Scan for the cell matching the given text and deliver its (x, y) coordinate at center. 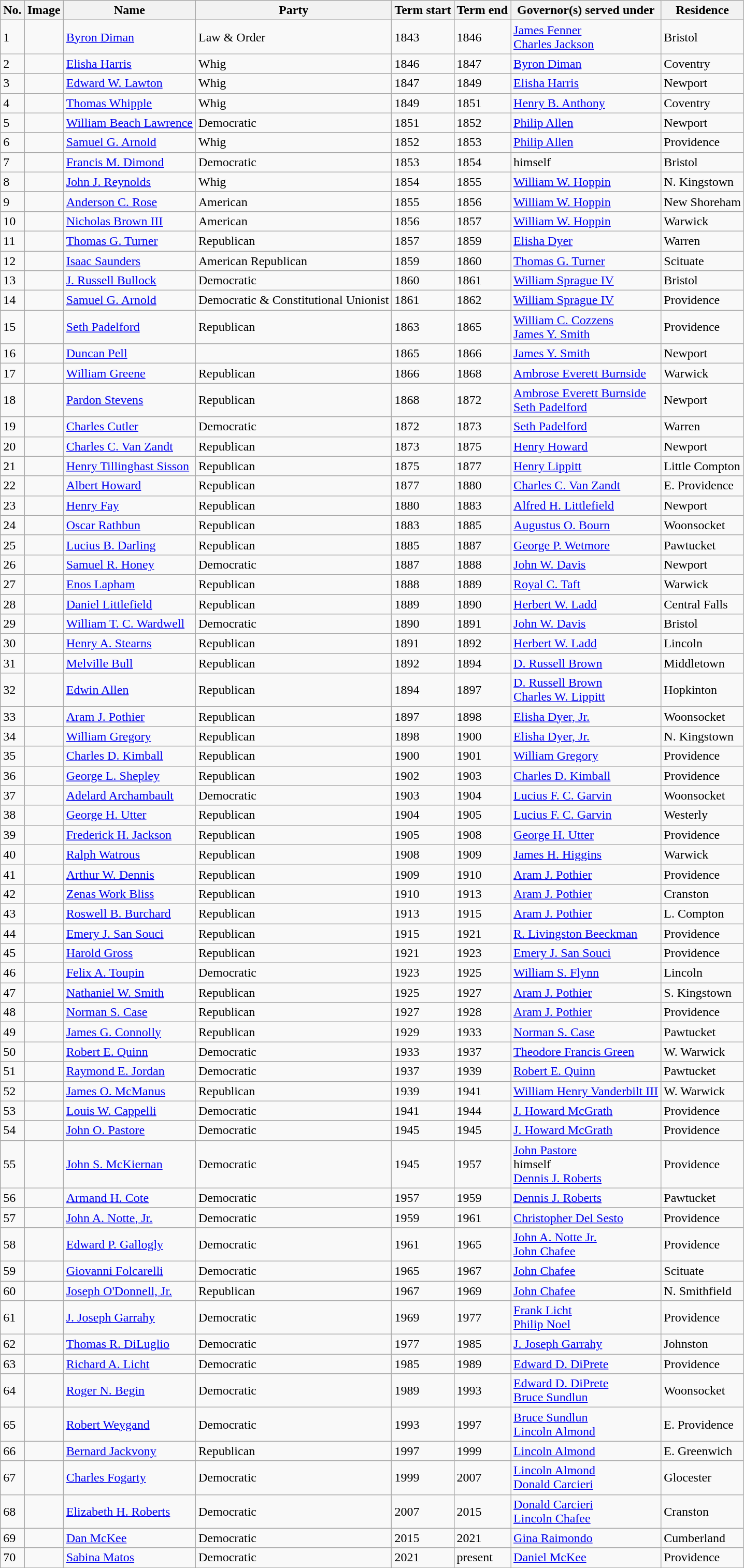
Name (130, 10)
37 (12, 795)
Bruce SundlunLincoln Almond (586, 1424)
28 (12, 604)
E. Greenwich (703, 1451)
John A. Notte, Jr. (130, 1217)
Henry Fay (130, 505)
Roger N. Begin (130, 1391)
No. (12, 10)
Frederick H. Jackson (130, 835)
Westerly (703, 815)
John PastorehimselfDennis J. Roberts (586, 1164)
Armand H. Cote (130, 1198)
50 (12, 1052)
18 (12, 400)
James O. McManus (130, 1091)
Oscar Rathbun (130, 525)
Adelard Archambault (130, 795)
Samuel R. Honey (130, 564)
Royal C. Taft (586, 584)
Party (294, 10)
Charles Fogarty (130, 1478)
63 (12, 1364)
Term start (423, 10)
Dennis J. Roberts (586, 1198)
Alfred H. Littlefield (586, 505)
54 (12, 1130)
62 (12, 1344)
Richard A. Licht (130, 1364)
Edward D. DiPrete (586, 1364)
present (482, 1558)
William Greene (130, 373)
17 (12, 373)
John J. Reynolds (130, 182)
William C. CozzensJames Y. Smith (586, 327)
13 (12, 281)
8 (12, 182)
Theodore Francis Green (586, 1052)
1863 (423, 327)
Elizabeth H. Roberts (130, 1511)
Frank LichtPhilip Noel (586, 1317)
Christopher Del Sesto (586, 1217)
James H. Higgins (586, 854)
48 (12, 1012)
49 (12, 1032)
Nathaniel W. Smith (130, 993)
5 (12, 123)
J. Russell Bullock (130, 281)
Raymond E. Jordan (130, 1071)
Duncan Pell (130, 354)
59 (12, 1271)
Donald CarcieriLincoln Chafee (586, 1511)
John S. McKiernan (130, 1164)
43 (12, 913)
1902 (423, 776)
Little Compton (703, 466)
15 (12, 327)
N. Smithfield (703, 1291)
Henry Howard (586, 446)
34 (12, 736)
Melville Bull (130, 663)
Isaac Saunders (130, 260)
himself (586, 162)
Johnston (703, 1344)
Felix A. Toupin (130, 973)
Henry Tillinghast Sisson (130, 466)
L. Compton (703, 913)
Anderson C. Rose (130, 201)
James FennerCharles Jackson (586, 37)
26 (12, 564)
John O. Pastore (130, 1130)
D. Russell BrownCharles W. Lippitt (586, 690)
Nicholas Brown III (130, 221)
20 (12, 446)
Robert Weygand (130, 1424)
1944 (482, 1111)
Augustus O. Bourn (586, 525)
58 (12, 1244)
Charles Cutler (130, 427)
Harold Gross (130, 953)
1843 (423, 37)
Zenas Work Bliss (130, 894)
Term end (482, 10)
Ralph Watrous (130, 854)
Edward D. DiPreteBruce Sundlun (586, 1391)
Ambrose Everett BurnsideSeth Padelford (586, 400)
61 (12, 1317)
53 (12, 1111)
George P. Wetmore (586, 545)
Edward P. Gallogly (130, 1244)
Lincoln Almond (586, 1451)
Albert Howard (130, 486)
11 (12, 241)
45 (12, 953)
1901 (482, 756)
Daniel McKee (586, 1558)
Governor(s) served under (586, 10)
44 (12, 934)
14 (12, 300)
56 (12, 1198)
Bernard Jackvony (130, 1451)
9 (12, 201)
Glocester (703, 1478)
25 (12, 545)
64 (12, 1391)
33 (12, 717)
66 (12, 1451)
2 (12, 64)
12 (12, 260)
Cumberland (703, 1538)
24 (12, 525)
1862 (482, 300)
Lucius B. Darling (130, 545)
4 (12, 103)
19 (12, 427)
10 (12, 221)
16 (12, 354)
31 (12, 663)
Democratic & Constitutional Unionist (294, 300)
Louis W. Cappelli (130, 1111)
1 (12, 37)
Elisha Dyer (586, 241)
Sabina Matos (130, 1558)
57 (12, 1217)
Image (44, 10)
Hopkinton (703, 690)
35 (12, 756)
60 (12, 1291)
Lincoln AlmondDonald Carcieri (586, 1478)
Daniel Littlefield (130, 604)
New Shoreham (703, 201)
American Republican (294, 260)
Francis M. Dimond (130, 162)
1929 (423, 1032)
Residence (703, 10)
23 (12, 505)
Edwin Allen (130, 690)
Enos Lapham (130, 584)
Joseph O'Donnell, Jr. (130, 1291)
D. Russell Brown (586, 663)
68 (12, 1511)
S. Kingstown (703, 993)
41 (12, 874)
Dan McKee (130, 1538)
40 (12, 854)
William Henry Vanderbilt III (586, 1091)
Law & Order (294, 37)
Ambrose Everett Burnside (586, 373)
Pardon Stevens (130, 400)
22 (12, 486)
27 (12, 584)
Giovanni Folcarelli (130, 1271)
70 (12, 1558)
55 (12, 1164)
30 (12, 644)
Middletown (703, 663)
Roswell B. Burchard (130, 913)
36 (12, 776)
Arthur W. Dennis (130, 874)
42 (12, 894)
Gina Raimondo (586, 1538)
William Beach Lawrence (130, 123)
65 (12, 1424)
1928 (482, 1012)
39 (12, 835)
Henry Lippitt (586, 466)
38 (12, 815)
7 (12, 162)
32 (12, 690)
Thomas R. DiLuglio (130, 1344)
51 (12, 1071)
John A. Notte Jr.John Chafee (586, 1244)
3 (12, 83)
Edward W. Lawton (130, 83)
47 (12, 993)
George L. Shepley (130, 776)
6 (12, 142)
67 (12, 1478)
R. Livingston Beeckman (586, 934)
Thomas Whipple (130, 103)
46 (12, 973)
James G. Connolly (130, 1032)
21 (12, 466)
Central Falls (703, 604)
29 (12, 624)
Henry B. Anthony (586, 103)
52 (12, 1091)
Henry A. Stearns (130, 644)
William T. C. Wardwell (130, 624)
William S. Flynn (586, 973)
69 (12, 1538)
James Y. Smith (586, 354)
